Determine the [X, Y] coordinate at the center of the cell enclosing the given text.  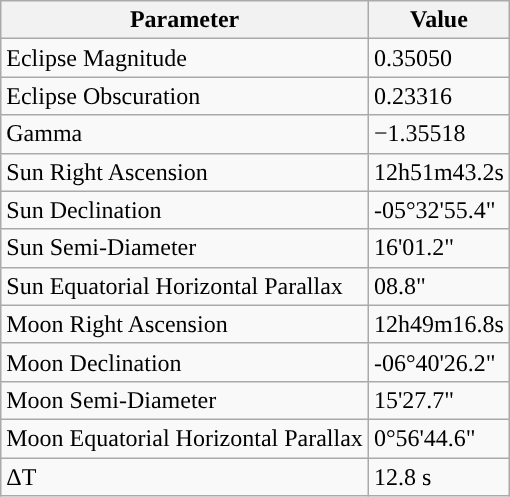
Value [438, 20]
Gamma [185, 134]
Eclipse Magnitude [185, 58]
Parameter [185, 20]
Sun Semi-Diameter [185, 248]
Sun Equatorial Horizontal Parallax [185, 286]
Sun Right Ascension [185, 172]
Moon Semi-Diameter [185, 400]
15'27.7" [438, 400]
0°56'44.6" [438, 438]
-06°40'26.2" [438, 362]
0.23316 [438, 96]
Moon Equatorial Horizontal Parallax [185, 438]
12h49m16.8s [438, 324]
16'01.2" [438, 248]
12h51m43.2s [438, 172]
-05°32'55.4" [438, 210]
12.8 s [438, 477]
08.8" [438, 286]
Moon Right Ascension [185, 324]
Sun Declination [185, 210]
Moon Declination [185, 362]
0.35050 [438, 58]
Eclipse Obscuration [185, 96]
−1.35518 [438, 134]
ΔT [185, 477]
